Detect which cell encompasses the target text, then output its [x, y] center coordinate. 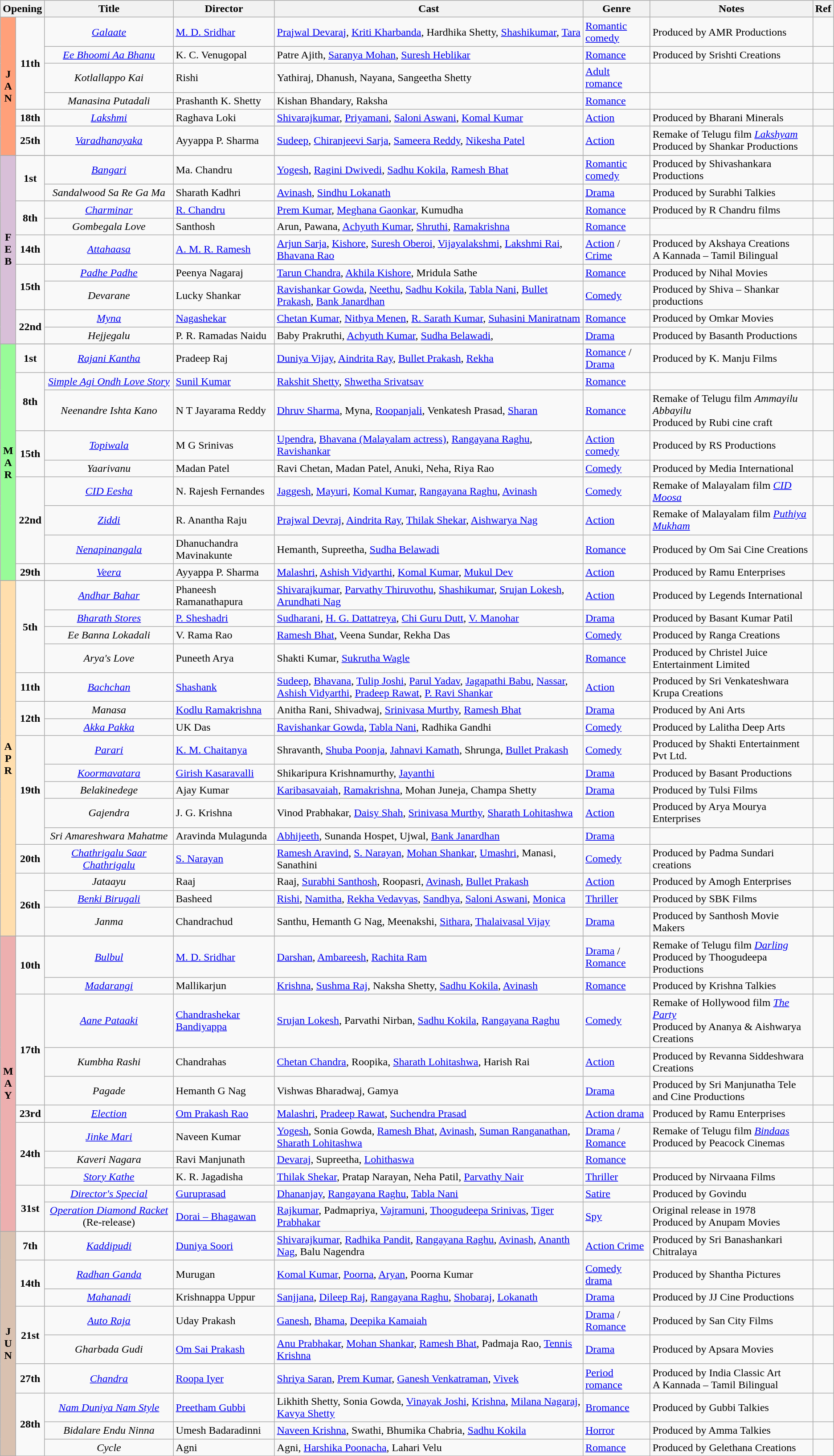
Produced by India Classic Art A Kannada – Tamil Bilingual [732, 1378]
Rishi, Namitha, Rekha Vedavyas, Sandhya, Saloni Aswani, Monica [429, 899]
Prajwal Devaraj, Kriti Kharbanda, Hardhika Shetty, Shashikumar, Tara [429, 32]
Charminar [109, 209]
Produced by Arya Mourya Enterprises [732, 813]
Sudeep, Chiranjeevi Sarja, Sameera Reddy, Nikesha Patel [429, 141]
Produced by Shiva – Shankar productions [732, 296]
Title [109, 9]
Produced by Apsara Movies [732, 1349]
Patre Ajith, Saranya Mohan, Suresh Heblikar [429, 55]
Period romance [617, 1378]
Notes [732, 9]
Produced by JJ Cine Productions [732, 1297]
Dhanuchandra Mavinakunte [224, 549]
Produced by Ani Arts [732, 710]
25th [30, 141]
Malashri, Pradeep Rawat, Suchendra Prasad [429, 1114]
Produced by Ranga Creations [732, 635]
MAY [8, 1084]
Adult romance [617, 78]
Comedy drama [617, 1274]
Auto Raja [109, 1321]
P. Sheshadri [224, 618]
Produced by Basant Kumar Patil [732, 618]
Remake of Telugu film Lakshyam Produced by Shankar Productions [732, 141]
Nagashekar [224, 319]
Produced by Santhosh Movie Makers [732, 921]
Sri Amareshwara Mahatme [109, 836]
Veera [109, 572]
R. Anantha Raju [224, 520]
Satire [617, 1194]
Ganesh, Bhama, Deepika Kamaiah [429, 1321]
Duniya Soori [224, 1246]
Om Sai Prakash [224, 1349]
Varadhanayaka [109, 141]
Jinke Mari [109, 1137]
Ravi Manjunath [224, 1160]
Produced by Shivashankara Productions [732, 169]
Duniya Vijay, Aindrita Ray, Bullet Prakash, Rekha [429, 358]
21st [30, 1335]
Ref [823, 9]
18th [30, 118]
Agni, Harshika Poonacha, Lahari Velu [429, 1448]
Bromance [617, 1407]
Yaarivanu [109, 468]
Madan Patel [224, 468]
Chetan Chandra, Roopika, Sharath Lohitashwa, Harish Rai [429, 1061]
Janma [109, 921]
Remake of Telugu film Bindaas Produced by Peacock Cinemas [732, 1137]
Arun, Pawana, Achyuth Kumar, Shruthi, Ramakrishna [429, 226]
Produced by Omkar Movies [732, 319]
Yogesh, Sonia Gowda, Ramesh Bhat, Avinash, Suman Ranganathan, Sharath Lohitashwa [429, 1137]
Darshan, Ambareesh, Rachita Ram [429, 957]
Produced by San City Films [732, 1321]
Guruprasad [224, 1194]
Shivarajkumar, Priyamani, Saloni Aswani, Komal Kumar [429, 118]
7th [30, 1246]
Baby Prakruthi, Achyuth Kumar, Sudha Belawadi, [429, 335]
Sunil Kumar [224, 381]
Story Kathe [109, 1177]
Produced by SBK Films [732, 899]
Kotlallappo Kai [109, 78]
Produced by Sri Manjunatha Tele and Cine Productions [732, 1091]
Genre [617, 9]
Koormavatara [109, 773]
Nenapinangala [109, 549]
Ravishankar Gowda, Neethu, Sadhu Kokila, Tabla Nani, Bullet Prakash, Bank Janardhan [429, 296]
Produced by AMR Productions [732, 32]
Sudharani, H. G. Dattatreya, Chi Guru Dutt, V. Manohar [429, 618]
Shivarajkumar, Radhika Pandit, Rangayana Raghu, Avinash, Ananth Nag, Balu Nagendra [429, 1246]
A. M. R. Ramesh [224, 249]
Ee Banna Lokadali [109, 635]
Pagade [109, 1091]
Hemanth, Supreetha, Sudha Belawadi [429, 549]
Ravi Chetan, Madan Patel, Anuki, Neha, Riya Rao [429, 468]
Ajay Kumar [224, 790]
5th [30, 626]
Bulbul [109, 957]
Remake of Hollywood film The Party Produced by Ananya & Aishwarya Creations [732, 1020]
J. G. Krishna [224, 813]
Chandra [109, 1378]
Operation Diamond Racket (Re-release) [109, 1216]
Santhu, Hemanth G Nag, Meenakshi, Sithara, Thalaivasal Vijay [429, 921]
Produced by K. Manju Films [732, 358]
Basheed [224, 899]
Anu Prabhakar, Mohan Shankar, Ramesh Bhat, Padmaja Rao, Tennis Krishna [429, 1349]
Preetham Gubbi [224, 1407]
31st [30, 1208]
Produced by Basanth Productions [732, 335]
Umesh Badaradinni [224, 1430]
R. Chandru [224, 209]
Topiwala [109, 446]
Avinash, Sindhu Lokanath [429, 192]
Galaate [109, 32]
M G Srinivas [224, 446]
Produced by Padma Sundari creations [732, 859]
Director [224, 9]
Produced by Sri Banashankari Chitralaya [732, 1246]
Dhananjay, Rangayana Raghu, Tabla Nani [429, 1194]
20th [30, 859]
Abhijeeth, Sunanda Hospet, Ujwal, Bank Janardhan [429, 836]
23rd [30, 1114]
Produced by Gubbi Talkies [732, 1407]
Arjun Sarja, Kishore, Suresh Oberoi, Vijayalakshmi, Lakshmi Rai, Bhavana Rao [429, 249]
29th [30, 572]
Jaggesh, Mayuri, Komal Kumar, Rangayana Raghu, Avinash [429, 491]
Prem Kumar, Meghana Gaonkar, Kumudha [429, 209]
Simple Agi Ondh Love Story [109, 381]
Jataayu [109, 882]
Peenya Nagaraj [224, 272]
12th [30, 719]
Chandrachud [224, 921]
Malashri, Ashish Vidyarthi, Komal Kumar, Mukul Dev [429, 572]
10th [30, 965]
Produced by Gelethana Creations [732, 1448]
Shakti Kumar, Sukrutha Wagle [429, 658]
Chandrashekar Bandiyappa [224, 1020]
Nam Duniya Nam Style [109, 1407]
Bachchan [109, 687]
Shivarajkumar, Parvathy Thiruvothu, Shashikumar, Srujan Lokesh, Arundhati Nag [429, 595]
Girish Kasaravalli [224, 773]
Kodlu Ramakrishna [224, 710]
Andhar Bahar [109, 595]
Produced by Sri Venkateshwara Krupa Creations [732, 687]
Naveen Krishna, Swathi, Bhumika Chabria, Sadhu Kokila [429, 1430]
Gharbada Gudi [109, 1349]
Election [109, 1114]
P. R. Ramadas Naidu [224, 335]
Anitha Rani, Shivadwaj, Srinivasa Murthy, Ramesh Bhat [429, 710]
Madarangi [109, 986]
Ramesh Aravind, S. Narayan, Mohan Shankar, Umashri, Manasi, Sanathini [429, 859]
Remake of Telugu film Ammayilu Abbayilu Produced by Rubi cine craft [732, 410]
Ravishankar Gowda, Tabla Nani, Radhika Gandhi [429, 727]
N. Rajesh Fernandes [224, 491]
Roopa Iyer [224, 1378]
Prashanth K. Shetty [224, 101]
JUN [8, 1344]
Kumbha Rashi [109, 1061]
Upendra, Bhavana (Malayalam actress), Rangayana Raghu, Ravishankar [429, 446]
K. C. Venugopal [224, 55]
Attahaasa [109, 249]
Horror [617, 1430]
Kishan Bhandary, Raksha [429, 101]
Srujan Lokesh, Parvathi Nirban, Sadhu Kokila, Rangayana Raghu [429, 1020]
Opening [22, 9]
Cycle [109, 1448]
Parari [109, 750]
Akka Pakka [109, 727]
Devaraj, Supreetha, Lohithaswa [429, 1160]
Gombegala Love [109, 226]
Hemanth G Nag [224, 1091]
Romance / Drama [617, 358]
Agni [224, 1448]
27th [30, 1378]
Karibasavaiah, Ramakrishna, Mohan Juneja, Champa Shetty [429, 790]
Santhosh [224, 226]
Bangari [109, 169]
Raghava Loki [224, 118]
MAR [8, 462]
Dorai – Bhagawan [224, 1216]
Komal Kumar, Poorna, Aryan, Poorna Kumar [429, 1274]
Likhith Shetty, Sonia Gowda, Vinayak Joshi, Krishna, Milana Nagaraj, Kavya Shetty [429, 1407]
Produced by Revanna Siddeshwara Creations [732, 1061]
Padhe Padhe [109, 272]
Vishwas Bharadwaj, Gamya [429, 1091]
Produced by Legends International [732, 595]
APR [8, 758]
Bharath Stores [109, 618]
Uday Prakash [224, 1321]
17th [30, 1050]
Remake of Malayalam film CID Moosa [732, 491]
Neenandre Ishta Kano [109, 410]
Mahanadi [109, 1297]
Shikaripura Krishnamurthy, Jayanthi [429, 773]
UK Das [224, 727]
Ziddi [109, 520]
Raaj, Surabhi Santhosh, Roopasri, Avinash, Bullet Prakash [429, 882]
Produced by Akshaya Creations A Kannada – Tamil Bilingual [732, 249]
Chetan Kumar, Nithya Menen, R. Sarath Kumar, Suhasini Maniratnam [429, 319]
Tarun Chandra, Akhila Kishore, Mridula Sathe [429, 272]
Prajwal Devraj, Aindrita Ray, Thilak Shekar, Aishwarya Nag [429, 520]
Produced by Basant Productions [732, 773]
Produced by Christel Juice Entertainment Limited [732, 658]
Produced by Nihal Movies [732, 272]
N T Jayarama Reddy [224, 410]
Produced by Srishti Creations [732, 55]
K. R. Jagadisha [224, 1177]
Lakshmi [109, 118]
Thilak Shekar, Pratap Narayan, Neha Patil, Parvathy Nair [429, 1177]
Cast [429, 9]
Ma. Chandru [224, 169]
Remake of Telugu film Darling Produced by Thoogudeepa Productions [732, 957]
Krishnappa Uppur [224, 1297]
Produced by Lalitha Deep Arts [732, 727]
Produced by Media International [732, 468]
28th [30, 1424]
Produced by Bharani Minerals [732, 118]
Ee Bhoomi Aa Bhanu [109, 55]
K. M. Chaitanya [224, 750]
Manasa [109, 710]
Chathrigalu Saar Chathrigalu [109, 859]
Remake of Malayalam film Puthiya Mukham [732, 520]
Lucky Shankar [224, 296]
S. Narayan [224, 859]
Action Crime [617, 1246]
Puneeth Arya [224, 658]
Ramesh Bhat, Veena Sundar, Rekha Das [429, 635]
Murugan [224, 1274]
Myna [109, 319]
Rakshit Shetty, Shwetha Srivatsav [429, 381]
24th [30, 1154]
Sudeep, Bhavana, Tulip Joshi, Parul Yadav, Jagapathi Babu, Nassar, Ashish Vidyarthi, Pradeep Rawat, P. Ravi Shankar [429, 687]
Spy [617, 1216]
Produced by Govindu [732, 1194]
Produced by Amma Talkies [732, 1430]
JAN [8, 86]
Naveen Kumar [224, 1137]
Om Prakash Rao [224, 1114]
Produced by Surabhi Talkies [732, 192]
FEB [8, 249]
Manasina Putadali [109, 101]
Produced by Nirvaana Films [732, 1177]
Produced by Shantha Pictures [732, 1274]
Produced by RS Productions [732, 446]
Rajkumar, Padmapriya, Vajramuni, Thoogudeepa Srinivas, Tiger Prabhakar [429, 1216]
Kaddipudi [109, 1246]
Krishna, Sushma Raj, Naksha Shetty, Sadhu Kokila, Avinash [429, 986]
V. Rama Rao [224, 635]
Gajendra [109, 813]
Phaneesh Ramanathapura [224, 595]
Shravanth, Shuba Poonja, Jahnavi Kamath, Shrunga, Bullet Prakash [429, 750]
Action comedy [617, 446]
CID Eesha [109, 491]
Shriya Saran, Prem Kumar, Ganesh Venkatraman, Vivek [429, 1378]
Action / Crime [617, 249]
26th [30, 904]
Rajani Kantha [109, 358]
Produced by Amogh Enterprises [732, 882]
Belakinedege [109, 790]
Original release in 1978 Produced by Anupam Movies [732, 1216]
Chandrahas [224, 1061]
Produced by Shakti Entertainment Pvt Ltd. [732, 750]
Sanjjana, Dileep Raj, Rangayana Raghu, Shobaraj, Lokanath [429, 1297]
Kaveri Nagara [109, 1160]
Dhruv Sharma, Myna, Roopanjali, Venkatesh Prasad, Sharan [429, 410]
Devarane [109, 296]
Produced by R Chandru films [732, 209]
Pradeep Raj [224, 358]
19th [30, 790]
Hejjegalu [109, 335]
Rishi [224, 78]
Sandalwood Sa Re Ga Ma [109, 192]
Director's Special [109, 1194]
Produced by Tulsi Films [732, 790]
Yogesh, Ragini Dwivedi, Sadhu Kokila, Ramesh Bhat [429, 169]
Radhan Ganda [109, 1274]
Mallikarjun [224, 986]
Shashank [224, 687]
Bidalare Endu Ninna [109, 1430]
Arya's Love [109, 658]
Produced by Krishna Talkies [732, 986]
Vinod Prabhakar, Daisy Shah, Srinivasa Murthy, Sharath Lohitashwa [429, 813]
Aane Pataaki [109, 1020]
Aravinda Mulagunda [224, 836]
Produced by Om Sai Cine Creations [732, 549]
Raaj [224, 882]
Benki Birugali [109, 899]
Yathiraj, Dhanush, Nayana, Sangeetha Shetty [429, 78]
Action drama [617, 1114]
Sharath Kadhri [224, 192]
